For the text-containing cell, return its midpoint in [X, Y] coordinate format. 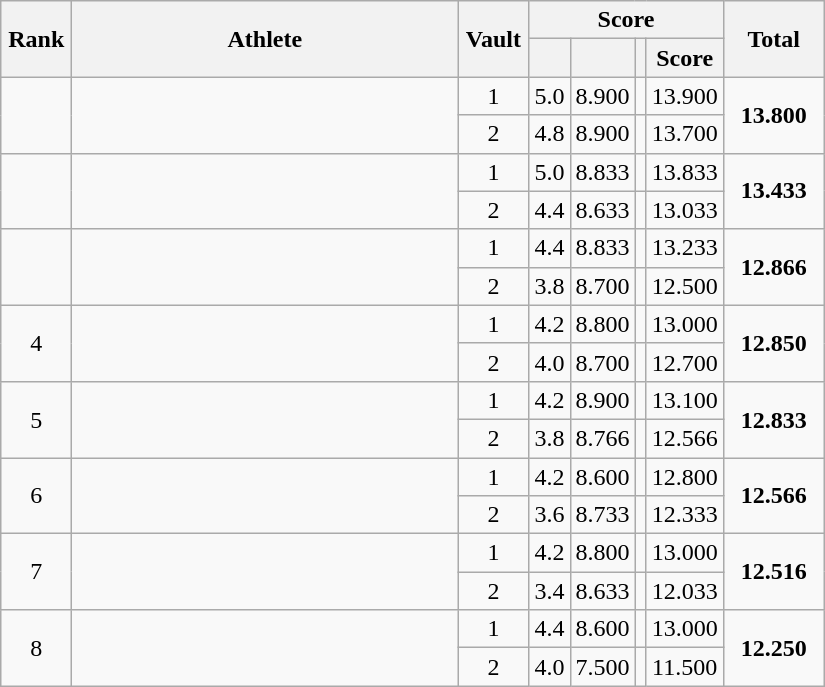
6 [36, 496]
3.4 [550, 591]
8.766 [602, 438]
7 [36, 572]
4.8 [550, 134]
5 [36, 419]
13.033 [684, 210]
13.233 [684, 248]
4 [36, 343]
12.800 [684, 477]
12.833 [774, 419]
7.500 [602, 667]
Total [774, 39]
12.866 [774, 267]
13.433 [774, 191]
11.500 [684, 667]
12.250 [774, 648]
13.700 [684, 134]
Athlete [265, 39]
13.900 [684, 96]
12.850 [774, 343]
12.500 [684, 286]
12.033 [684, 591]
13.833 [684, 172]
8 [36, 648]
13.800 [774, 115]
12.700 [684, 362]
8.733 [602, 515]
Rank [36, 39]
3.6 [550, 515]
12.516 [774, 572]
13.100 [684, 400]
Vault [494, 39]
12.333 [684, 515]
